Extract the (x, y) coordinate from the center of the cell holding the provided text.  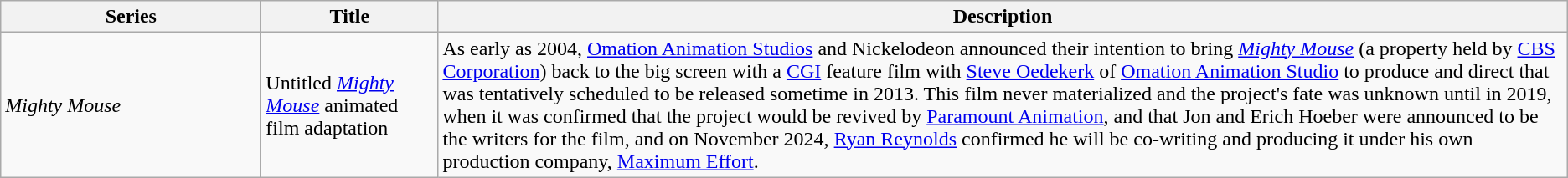
Untitled Mighty Mouse animated film adaptation (350, 105)
Description (1003, 17)
Series (131, 17)
Mighty Mouse (131, 105)
Title (350, 17)
